Determine the [x, y] coordinate at the center of the cell enclosing the given text.  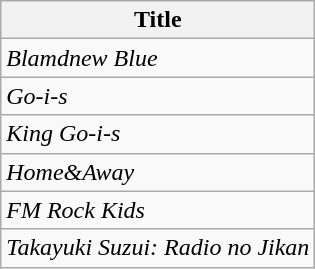
Title [158, 20]
Blamdnew Blue [158, 58]
Home&Away [158, 172]
Takayuki Suzui: Radio no Jikan [158, 248]
FM Rock Kids [158, 210]
Go-i-s [158, 96]
King Go-i-s [158, 134]
